Pinpoint the cell where the given text exists, returning its [x, y] midpoint coordinate. 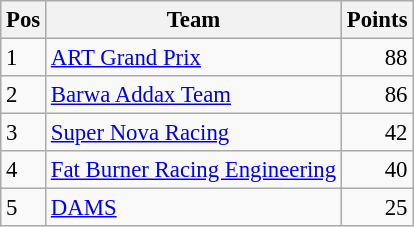
4 [24, 170]
Barwa Addax Team [194, 95]
25 [376, 208]
88 [376, 58]
1 [24, 58]
5 [24, 208]
Super Nova Racing [194, 133]
Points [376, 20]
42 [376, 133]
DAMS [194, 208]
Pos [24, 20]
2 [24, 95]
3 [24, 133]
Fat Burner Racing Engineering [194, 170]
40 [376, 170]
Team [194, 20]
ART Grand Prix [194, 58]
86 [376, 95]
